Provide the (X, Y) coordinate of the cell's center where the given text is located.  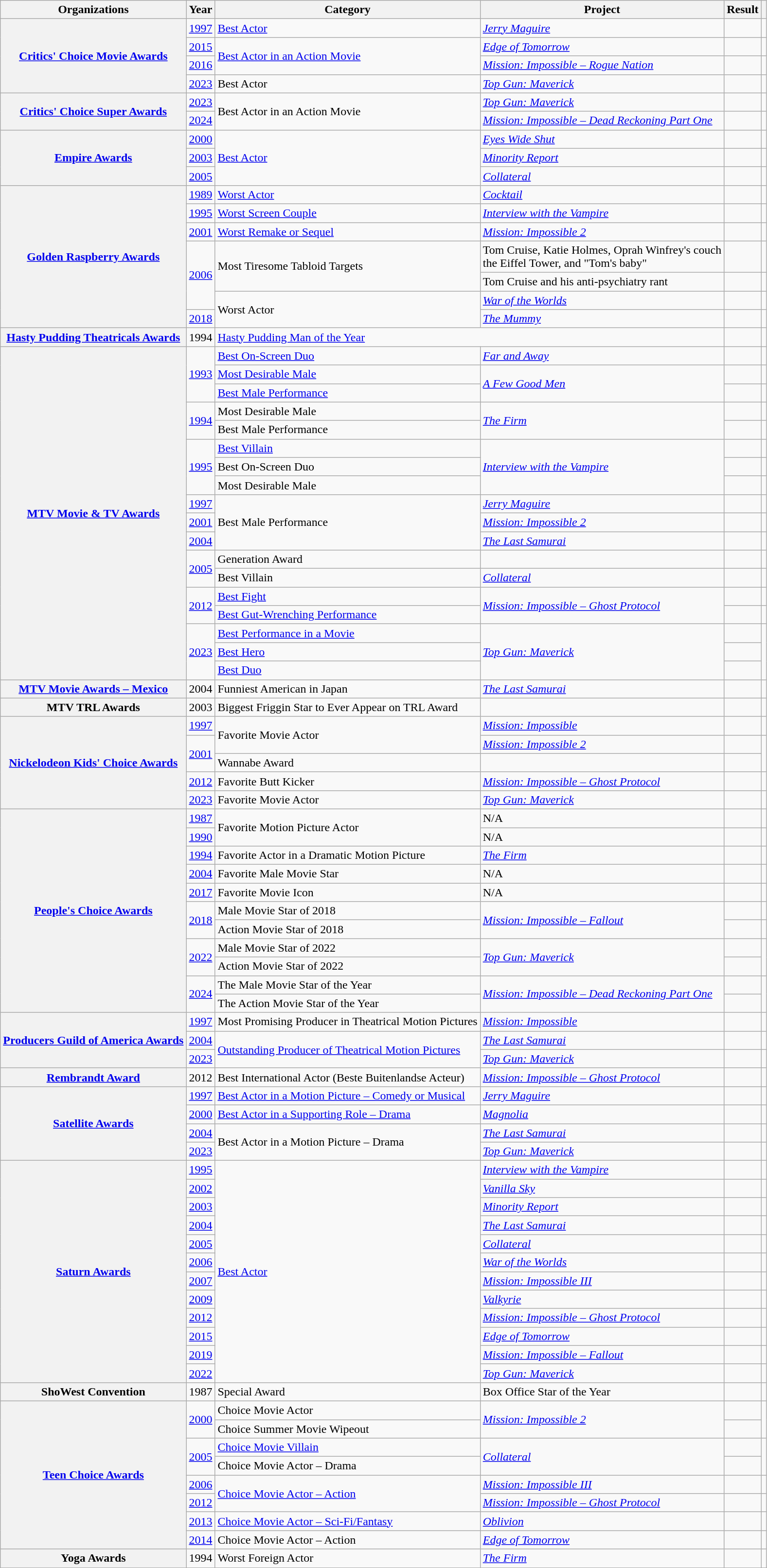
Most Promising Producer in Theatrical Motion Pictures (347, 1022)
Worst Foreign Actor (347, 1558)
Year (200, 10)
Valkyrie (602, 1299)
Best Gut-Wrenching Performance (347, 615)
Tom Cruise and his anti-psychiatry rant (602, 282)
The Male Movie Star of the Year (347, 985)
Eyes Wide Shut (602, 139)
Best Actor in a Motion Picture – Drama (347, 1142)
Critics' Choice Super Awards (93, 111)
Magnolia (602, 1114)
Tom Cruise, Katie Holmes, Oprah Winfrey's couch the Eiffel Tower, and "Tom's baby" (602, 257)
Favorite Actor in a Dramatic Motion Picture (347, 855)
Hasty Pudding Man of the Year (470, 337)
1990 (200, 836)
Golden Raspberry Awards (93, 257)
A Few Good Men (602, 383)
MTV Movie Awards – Mexico (93, 689)
2017 (200, 892)
Mission: Impossible – Rogue Nation (602, 65)
MTV TRL Awards (93, 707)
Vanilla Sky (602, 1188)
2009 (200, 1299)
Box Office Star of the Year (602, 1392)
Generation Award (347, 559)
Favorite Male Movie Star (347, 874)
Choice Movie Actor – Drama (347, 1466)
Outstanding Producer of Theatrical Motion Pictures (347, 1049)
Oblivion (602, 1521)
Satellite Awards (93, 1123)
Male Movie Star of 2022 (347, 948)
1989 (200, 194)
Male Movie Star of 2018 (347, 911)
Teen Choice Awards (93, 1475)
Best Hero (347, 652)
2002 (200, 1188)
Category (347, 10)
2014 (200, 1540)
Action Movie Star of 2018 (347, 929)
2013 (200, 1521)
Cocktail (602, 194)
Funniest American in Japan (347, 689)
Special Award (347, 1392)
Project (602, 10)
Worst Remake or Sequel (347, 232)
Nickelodeon Kids' Choice Awards (93, 763)
Hasty Pudding Theatricals Awards (93, 337)
2016 (200, 65)
Best International Actor (Beste Buitenlandse Acteur) (347, 1077)
Best Performance in a Movie (347, 633)
2019 (200, 1355)
Best Actor in a Supporting Role – Drama (347, 1114)
1993 (200, 374)
Best Fight (347, 596)
Far and Away (602, 356)
Empire Awards (93, 157)
Favorite Motion Picture Actor (347, 827)
Favorite Movie Icon (347, 892)
Biggest Friggin Star to Ever Appear on TRL Award (347, 707)
Choice Summer Movie Wipeout (347, 1429)
Rembrandt Award (93, 1077)
Action Movie Star of 2022 (347, 966)
Result (743, 10)
Favorite Butt Kicker (347, 781)
Organizations (93, 10)
The Action Movie Star of the Year (347, 1003)
Choice Movie Actor (347, 1410)
Critics' Choice Movie Awards (93, 56)
Best Actor in a Motion Picture – Comedy or Musical (347, 1096)
Most Tiresome Tabloid Targets (347, 266)
Choice Movie Villain (347, 1447)
MTV Movie & TV Awards (93, 513)
Best Duo (347, 670)
2007 (200, 1281)
Producers Guild of America Awards (93, 1040)
People's Choice Awards (93, 911)
Choice Movie Actor – Sci-Fi/Fantasy (347, 1521)
ShoWest Convention (93, 1392)
The Mummy (602, 319)
Yoga Awards (93, 1558)
Wannabe Award (347, 763)
Worst Screen Couple (347, 213)
Saturn Awards (93, 1272)
